Detect which cell encompasses the target text, then output its [X, Y] center coordinate. 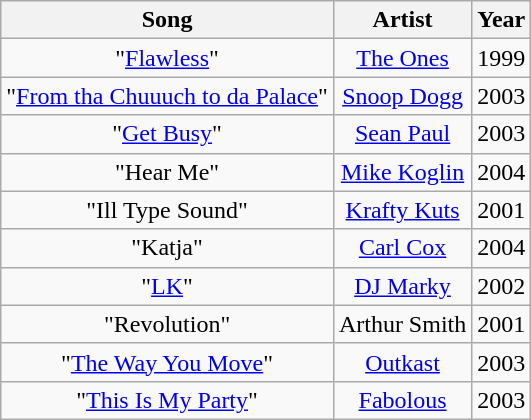
"Hear Me" [168, 172]
Carl Cox [402, 248]
"Katja" [168, 248]
"From tha Chuuuch to da Palace" [168, 96]
Song [168, 20]
"Flawless" [168, 58]
"The Way You Move" [168, 362]
DJ Marky [402, 286]
Artist [402, 20]
Year [502, 20]
"Get Busy" [168, 134]
"This Is My Party" [168, 400]
The Ones [402, 58]
Sean Paul [402, 134]
Krafty Kuts [402, 210]
Snoop Dogg [402, 96]
2002 [502, 286]
Arthur Smith [402, 324]
"LK" [168, 286]
1999 [502, 58]
Mike Koglin [402, 172]
"Ill Type Sound" [168, 210]
Fabolous [402, 400]
Outkast [402, 362]
"Revolution" [168, 324]
